Output the [x, y] coordinate of the center of the cell containing the given text.  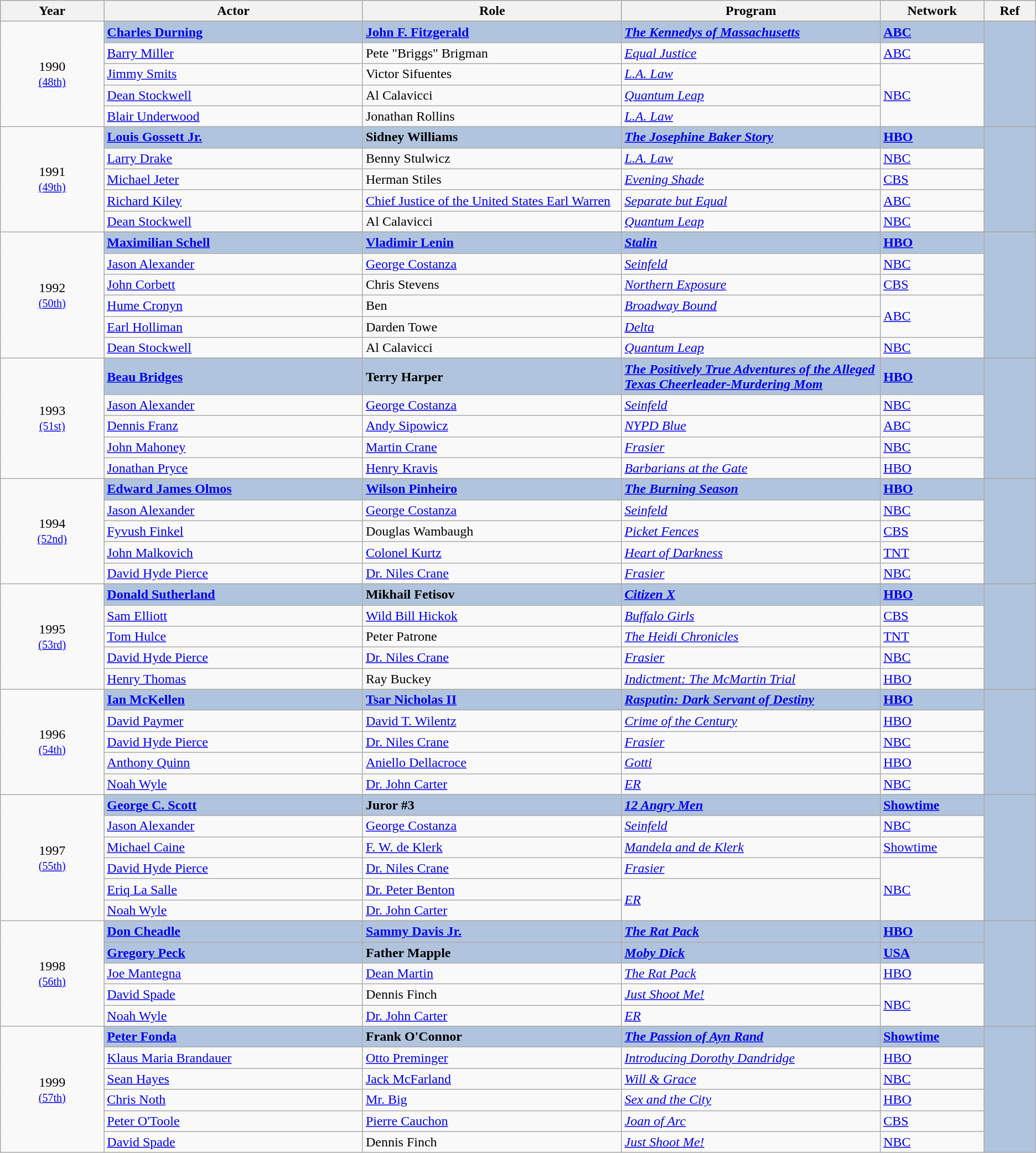
Delta [751, 327]
Aniello Dellacroce [492, 763]
1995 (53rd) [52, 636]
Chris Stevens [492, 285]
Vladimir Lenin [492, 242]
Indictment: The McMartin Trial [751, 679]
1997 (55th) [52, 858]
Sean Hayes [234, 1079]
Mr. Big [492, 1100]
Gotti [751, 763]
Tsar Nicholas II [492, 700]
Beau Bridges [234, 376]
Maximilian Schell [234, 242]
Crime of the Century [751, 721]
Sam Elliott [234, 616]
1996 (54th) [52, 742]
Henry Kravis [492, 468]
Edward James Olmos [234, 489]
Equal Justice [751, 53]
Year [52, 11]
Network [932, 11]
Colonel Kurtz [492, 552]
Jonathan Rollins [492, 116]
Donald Sutherland [234, 594]
The Positively True Adventures of the Alleged Texas Cheerleader-Murdering Mom [751, 376]
Actor [234, 11]
Joan of Arc [751, 1121]
Blair Underwood [234, 116]
Darden Towe [492, 327]
Pierre Cauchon [492, 1121]
1991 (49th) [52, 179]
Role [492, 11]
David Paymer [234, 721]
Sidney Williams [492, 137]
1993 (51st) [52, 418]
Chris Noth [234, 1100]
Father Mapple [492, 952]
John Mahoney [234, 447]
Sex and the City [751, 1100]
Evening Shade [751, 179]
Jonathan Pryce [234, 468]
F. W. de Klerk [492, 847]
Douglas Wambaugh [492, 531]
Introducing Dorothy Dandridge [751, 1058]
Dean Martin [492, 974]
Terry Harper [492, 376]
Broadway Bound [751, 306]
Pete "Briggs" Brigman [492, 53]
Peter Fonda [234, 1037]
Gregory Peck [234, 952]
1990 (48th) [52, 74]
Mandela and de Klerk [751, 847]
Chief Justice of the United States Earl Warren [492, 200]
Citizen X [751, 594]
1994 (52nd) [52, 531]
Ian McKellen [234, 700]
Northern Exposure [751, 285]
Hume Cronyn [234, 306]
Peter O'Toole [234, 1121]
Picket Fences [751, 531]
Richard Kiley [234, 200]
The Passion of Ayn Rand [751, 1037]
Ben [492, 306]
Wilson Pinheiro [492, 489]
David T. Wilentz [492, 721]
Michael Jeter [234, 179]
Victor Sifuentes [492, 74]
Juror #3 [492, 805]
Henry Thomas [234, 679]
Andy Sipowicz [492, 426]
John Corbett [234, 285]
Jimmy Smits [234, 74]
Stalin [751, 242]
Jack McFarland [492, 1079]
1999 (57th) [52, 1089]
Tom Hulce [234, 637]
John Malkovich [234, 552]
NYPD Blue [751, 426]
The Josephine Baker Story [751, 137]
USA [932, 952]
The Burning Season [751, 489]
Charles Durning [234, 32]
Larry Drake [234, 158]
The Heidi Chronicles [751, 637]
Mikhail Fetisov [492, 594]
Frank O'Connor [492, 1037]
12 Angry Men [751, 805]
1998 (56th) [52, 973]
Barry Miller [234, 53]
Fyvush Finkel [234, 531]
Louis Gossett Jr. [234, 137]
Martin Crane [492, 447]
Peter Patrone [492, 637]
Program [751, 11]
John F. Fitzgerald [492, 32]
Barbarians at the Gate [751, 468]
The Kennedys of Massachusetts [751, 32]
Rasputin: Dark Servant of Destiny [751, 700]
Michael Caine [234, 847]
1992 (50th) [52, 295]
Will & Grace [751, 1079]
Heart of Darkness [751, 552]
Eriq La Salle [234, 889]
Anthony Quinn [234, 763]
Wild Bill Hickok [492, 616]
Ref [1010, 11]
Sammy Davis Jr. [492, 931]
Buffalo Girls [751, 616]
Herman Stiles [492, 179]
Don Cheadle [234, 931]
Separate but Equal [751, 200]
Earl Holliman [234, 327]
Otto Preminger [492, 1058]
Klaus Maria Brandauer [234, 1058]
Benny Stulwicz [492, 158]
Dr. Peter Benton [492, 889]
George C. Scott [234, 805]
Dennis Franz [234, 426]
Joe Mantegna [234, 974]
Ray Buckey [492, 679]
Moby Dick [751, 952]
